Identify which cell holds the provided text, then report its (X, Y) central coordinate. 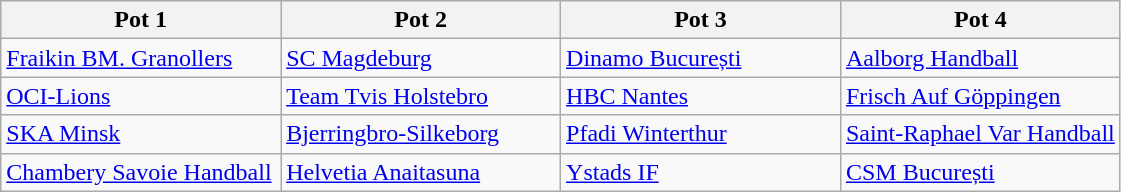
Dinamo București (701, 58)
OCI-Lions (141, 96)
CSM București (980, 172)
Team Tvis Holstebro (421, 96)
Bjerringbro-Silkeborg (421, 134)
Helvetia Anaitasuna (421, 172)
Aalborg Handball (980, 58)
SC Magdeburg (421, 58)
Pot 2 (421, 20)
Pot 1 (141, 20)
Pot 3 (701, 20)
Ystads IF (701, 172)
HBC Nantes (701, 96)
SKA Minsk (141, 134)
Pot 4 (980, 20)
Pfadi Winterthur (701, 134)
Fraikin BM. Granollers (141, 58)
Frisch Auf Göppingen (980, 96)
Saint-Raphael Var Handball (980, 134)
Chambery Savoie Handball (141, 172)
